Scan for the cell matching the given text and deliver its (X, Y) coordinate at center. 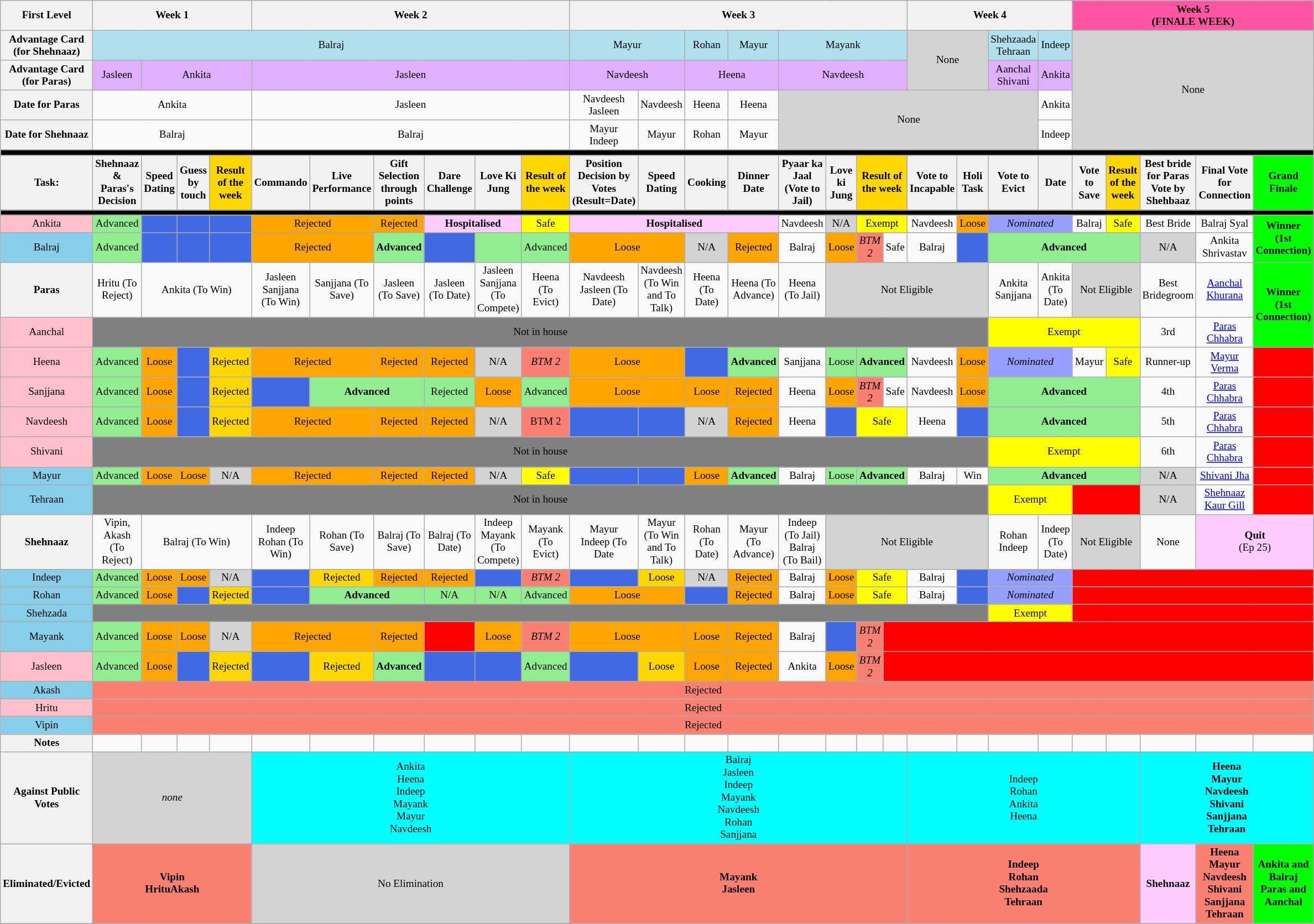
Sanjjana (To Save) (342, 290)
IndeepRohan (To Win) (281, 542)
Best Bride (1168, 224)
Navdeesh (To Win and To Talk) (661, 290)
Best bride for ParasVote by Shehbaaz (1168, 182)
MayankJasleen (738, 884)
none (173, 797)
Quit(Ep 25) (1255, 542)
Jasleen (To Date) (449, 290)
Shehzada (46, 613)
RohanIndeep (1013, 542)
Vipin (46, 725)
Ankita and BalrajParas and Aanchal (1283, 884)
Cooking (706, 182)
ShehzaadaTehraan (1013, 45)
AnkitaHeenaIndeepMayankMayurNavdeesh (410, 797)
Love Ki Jung (498, 182)
Ankita (To Win) (197, 290)
Task: (46, 182)
Dare Challenge (449, 182)
Rohan (To Date) (706, 542)
Jasleen Sanjjana (To Compete) (498, 290)
Tehraan (46, 499)
Week 4 (990, 15)
Shehnaaz & Paras's Decision (117, 182)
Ankita Shrivastav (1224, 247)
Advantage Card (for Shehnaaz) (46, 45)
Date (1055, 182)
Aanchal (46, 332)
MayurIndeep (604, 135)
Shehnaaz Kaur Gill (1224, 499)
Commando (281, 182)
Shivani (46, 452)
6th (1168, 452)
Heena (To Date) (706, 290)
Balraj Syal (1224, 224)
Week 1 (173, 15)
Best Bridegroom (1168, 290)
Hritu (To Reject) (117, 290)
Date for Paras (46, 105)
Balraj (To Save) (399, 542)
4th (1168, 392)
Heena (To Evict) (545, 290)
Indeep Mayank (To Compete) (498, 542)
NavdeeshJasleen (604, 105)
Balraj (To Date) (449, 542)
Week 5(FINALE WEEK) (1193, 15)
Date for Shehnaaz (46, 135)
NavdeeshJasleen (To Date) (604, 290)
First Level (46, 15)
Live Performance (342, 182)
Mayank (To Evict) (545, 542)
Week 2 (410, 15)
Gift Selection through points (399, 182)
Love ki Jung (841, 182)
Rohan (To Save) (342, 542)
Position Decision by Votes (Result=Date) (604, 182)
Vipin, Akash (To Reject) (117, 542)
Akash (46, 690)
Mayur (To Advance) (753, 542)
Guess by touch (193, 182)
Against Public Votes (46, 797)
Final Vote for Connection (1224, 182)
JasleenSanjjana (To Win) (281, 290)
Hritu (46, 708)
Paras (46, 290)
Notes (46, 743)
Dinner Date (753, 182)
Heena (To Advance) (753, 290)
Heena (To Jail) (802, 290)
Mayur Verma (1224, 362)
Shivani Jha (1224, 476)
Week 3 (738, 15)
Grand Finale (1283, 182)
BalrajJasleenIndeepMayankNavdeeshRohanSanjjana (738, 797)
Vote to Incapable (932, 182)
Pyaar ka Jaal(Vote to Jail) (802, 182)
Ankita (To Date) (1055, 290)
Indeep Rohan Ankita Heena (1023, 797)
Balraj (To Win) (197, 542)
Vote to Save (1089, 182)
No Elimination (410, 884)
Runner-up (1168, 362)
MayurIndeep (To Date (604, 542)
Jasleen (To Save) (399, 290)
Holi Task (973, 182)
Indeep Rohan Shehzaada Tehraan (1023, 884)
AanchalShivani (1013, 75)
Indeep (To Date) (1055, 542)
Aanchal Khurana (1224, 290)
Advantage Card (for Paras) (46, 75)
AnkitaSanjjana (1013, 290)
5th (1168, 422)
Vote to Evict (1013, 182)
3rd (1168, 332)
Mayur (To Win and To Talk) (661, 542)
Eliminated/Evicted (46, 884)
Indeep (To Jail)Balraj (To Bail) (802, 542)
VipinHrituAkash (173, 884)
Win (973, 476)
